Pinpoint the cell where the given text exists, returning its [x, y] midpoint coordinate. 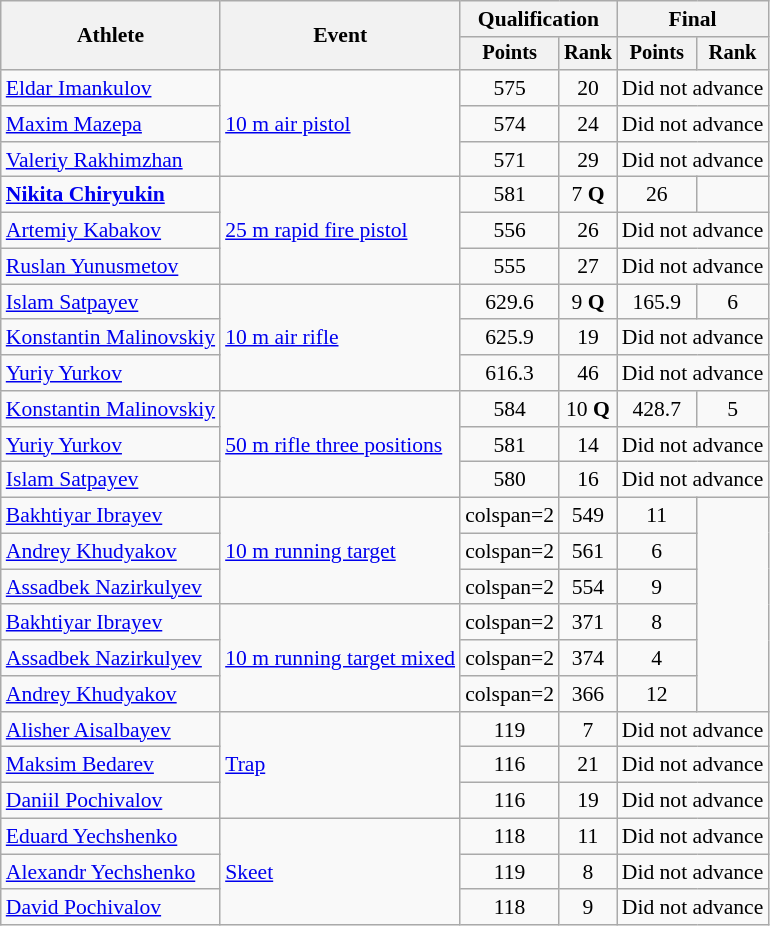
Nikita Chiryukin [110, 195]
Trap [340, 766]
554 [588, 587]
10 m air pistol [340, 124]
14 [588, 445]
616.3 [510, 373]
10 m running target mixed [340, 658]
165.9 [657, 302]
629.6 [510, 302]
Artemiy Kabakov [110, 231]
Maksim Bedarev [110, 765]
7 [588, 730]
571 [510, 160]
374 [588, 658]
12 [657, 694]
625.9 [510, 338]
27 [588, 267]
24 [588, 124]
561 [588, 552]
584 [510, 409]
Eldar Imankulov [110, 88]
555 [510, 267]
Alisher Aisalbayev [110, 730]
Ruslan Yunusmetov [110, 267]
Eduard Yechshenko [110, 837]
428.7 [657, 409]
20 [588, 88]
4 [657, 658]
580 [510, 480]
9 Q [588, 302]
Qualification [538, 19]
575 [510, 88]
Valeriy Rakhimzhan [110, 160]
Alexandr Yechshenko [110, 872]
7 Q [588, 195]
574 [510, 124]
556 [510, 231]
25 m rapid fire pistol [340, 230]
Athlete [110, 36]
10 Q [588, 409]
5 [733, 409]
29 [588, 160]
21 [588, 765]
David Pochivalov [110, 908]
Event [340, 36]
50 m rifle three positions [340, 444]
Skeet [340, 872]
10 m air rifle [340, 338]
46 [588, 373]
16 [588, 480]
Final [693, 19]
549 [588, 516]
Daniil Pochivalov [110, 801]
Maxim Mazepa [110, 124]
10 m running target [340, 552]
371 [588, 623]
366 [588, 694]
